Output the (X, Y) coordinate of the center of the cell containing the given text.  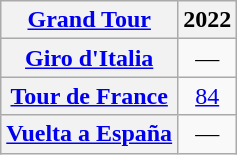
Grand Tour (90, 20)
Giro d'Italia (90, 58)
84 (208, 96)
Vuelta a España (90, 134)
2022 (208, 20)
Tour de France (90, 96)
